Locate the cell with the specified text and output its (x, y) center coordinate. 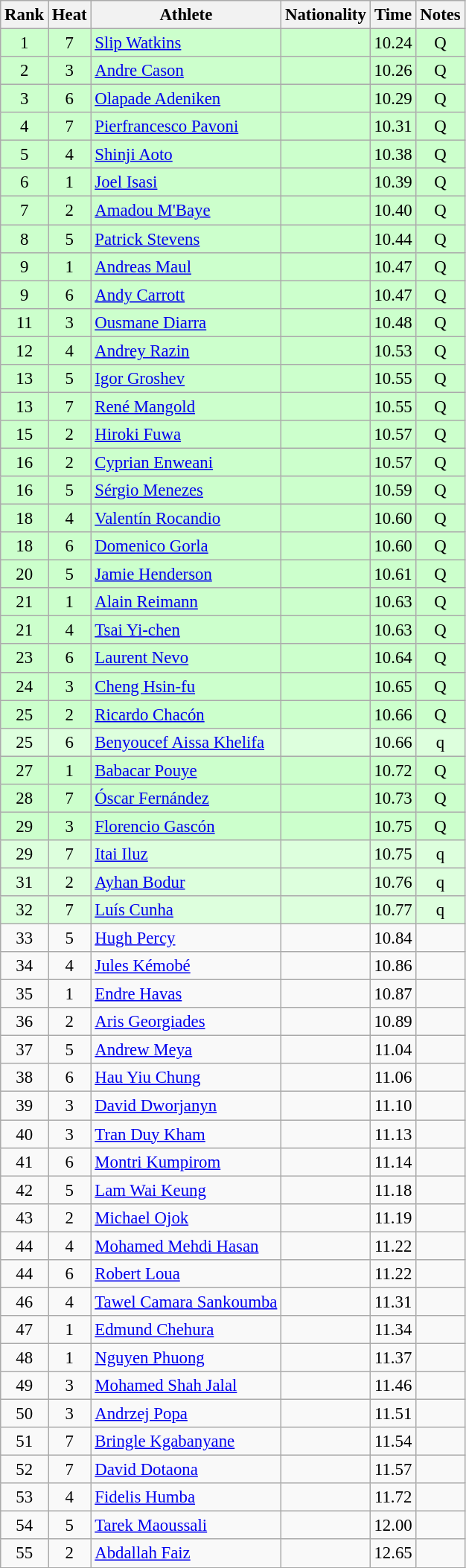
10.24 (393, 43)
Fidelis Humba (186, 1497)
Óscar Fernández (186, 799)
Babacar Pouye (186, 770)
Abdallah Faiz (186, 1554)
33 (25, 938)
11 (25, 322)
43 (25, 1217)
11.37 (393, 1357)
46 (25, 1302)
54 (25, 1526)
10.31 (393, 127)
Igor Groshev (186, 379)
Rank (25, 15)
10.44 (393, 239)
11.46 (393, 1386)
31 (25, 882)
Andrey Razin (186, 351)
37 (25, 1050)
Nationality (326, 15)
10.89 (393, 1022)
Lam Wai Keung (186, 1190)
Edmund Chehura (186, 1330)
23 (25, 659)
10.86 (393, 966)
12.00 (393, 1526)
15 (25, 435)
Cyprian Enweani (186, 462)
Jules Kémobé (186, 966)
Notes (441, 15)
Jamie Henderson (186, 575)
52 (25, 1470)
Hau Yiu Chung (186, 1078)
10.53 (393, 351)
10.64 (393, 659)
Michael Ojok (186, 1217)
39 (25, 1106)
David Dworjanyn (186, 1106)
28 (25, 799)
11.13 (393, 1134)
Mohamed Mehdi Hasan (186, 1246)
11.10 (393, 1106)
Robert Loua (186, 1274)
Pierfrancesco Pavoni (186, 127)
38 (25, 1078)
47 (25, 1330)
Laurent Nevo (186, 659)
11.34 (393, 1330)
10.84 (393, 938)
Alain Reimann (186, 602)
32 (25, 910)
11.18 (393, 1190)
Hugh Percy (186, 938)
Tarek Maoussali (186, 1526)
Benyoucef Aissa Khelifa (186, 742)
40 (25, 1134)
11.06 (393, 1078)
Olapade Adeniken (186, 99)
Amadou M'Baye (186, 211)
10.40 (393, 211)
8 (25, 239)
Aris Georgiades (186, 1022)
42 (25, 1190)
12 (25, 351)
Valentín Rocandio (186, 519)
10.26 (393, 71)
10.77 (393, 910)
Slip Watkins (186, 43)
Hiroki Fuwa (186, 435)
10.29 (393, 99)
10.39 (393, 182)
11.57 (393, 1470)
Tsai Yi-chen (186, 630)
Andy Carrott (186, 295)
René Mangold (186, 406)
Heat (70, 15)
11.72 (393, 1497)
11.31 (393, 1302)
10.72 (393, 770)
Joel Isasi (186, 182)
34 (25, 966)
Andrew Meya (186, 1050)
Ayhan Bodur (186, 882)
10.76 (393, 882)
11.51 (393, 1414)
50 (25, 1414)
Patrick Stevens (186, 239)
53 (25, 1497)
Ousmane Diarra (186, 322)
41 (25, 1162)
20 (25, 575)
11.04 (393, 1050)
10.38 (393, 155)
David Dotaona (186, 1470)
Andre Cason (186, 71)
Florencio Gascón (186, 826)
Ricardo Chacón (186, 714)
Time (393, 15)
10.65 (393, 686)
51 (25, 1441)
Sérgio Menezes (186, 490)
Cheng Hsin-fu (186, 686)
24 (25, 686)
10.87 (393, 994)
10.48 (393, 322)
Endre Havas (186, 994)
36 (25, 1022)
10.59 (393, 490)
27 (25, 770)
12.65 (393, 1554)
Itai Iluz (186, 854)
Shinji Aoto (186, 155)
Athlete (186, 15)
Andrzej Popa (186, 1414)
Andreas Maul (186, 266)
49 (25, 1386)
10.73 (393, 799)
Luís Cunha (186, 910)
Bringle Kgabanyane (186, 1441)
55 (25, 1554)
35 (25, 994)
Tawel Camara Sankoumba (186, 1302)
Domenico Gorla (186, 546)
Mohamed Shah Jalal (186, 1386)
11.14 (393, 1162)
Tran Duy Kham (186, 1134)
10.61 (393, 575)
Nguyen Phuong (186, 1357)
Montri Kumpirom (186, 1162)
48 (25, 1357)
11.54 (393, 1441)
11.19 (393, 1217)
